Extract the (X, Y) coordinate from the center of the cell holding the provided text.  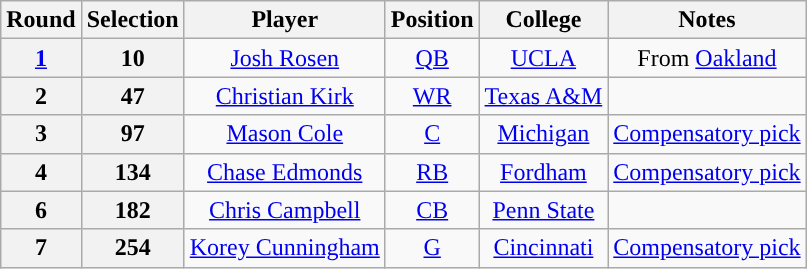
2 (41, 96)
Korey Cunningham (284, 248)
Cincinnati (544, 248)
College (544, 20)
Round (41, 20)
C (432, 134)
Player (284, 20)
1 (41, 58)
G (432, 248)
254 (132, 248)
10 (132, 58)
3 (41, 134)
RB (432, 172)
WR (432, 96)
7 (41, 248)
CB (432, 210)
QB (432, 58)
Fordham (544, 172)
UCLA (544, 58)
97 (132, 134)
Texas A&M (544, 96)
Christian Kirk (284, 96)
Penn State (544, 210)
134 (132, 172)
182 (132, 210)
Mason Cole (284, 134)
Josh Rosen (284, 58)
Michigan (544, 134)
47 (132, 96)
Notes (707, 20)
6 (41, 210)
From Oakland (707, 58)
Chris Campbell (284, 210)
Chase Edmonds (284, 172)
Selection (132, 20)
4 (41, 172)
Position (432, 20)
